Detect which cell encompasses the target text, then output its [X, Y] center coordinate. 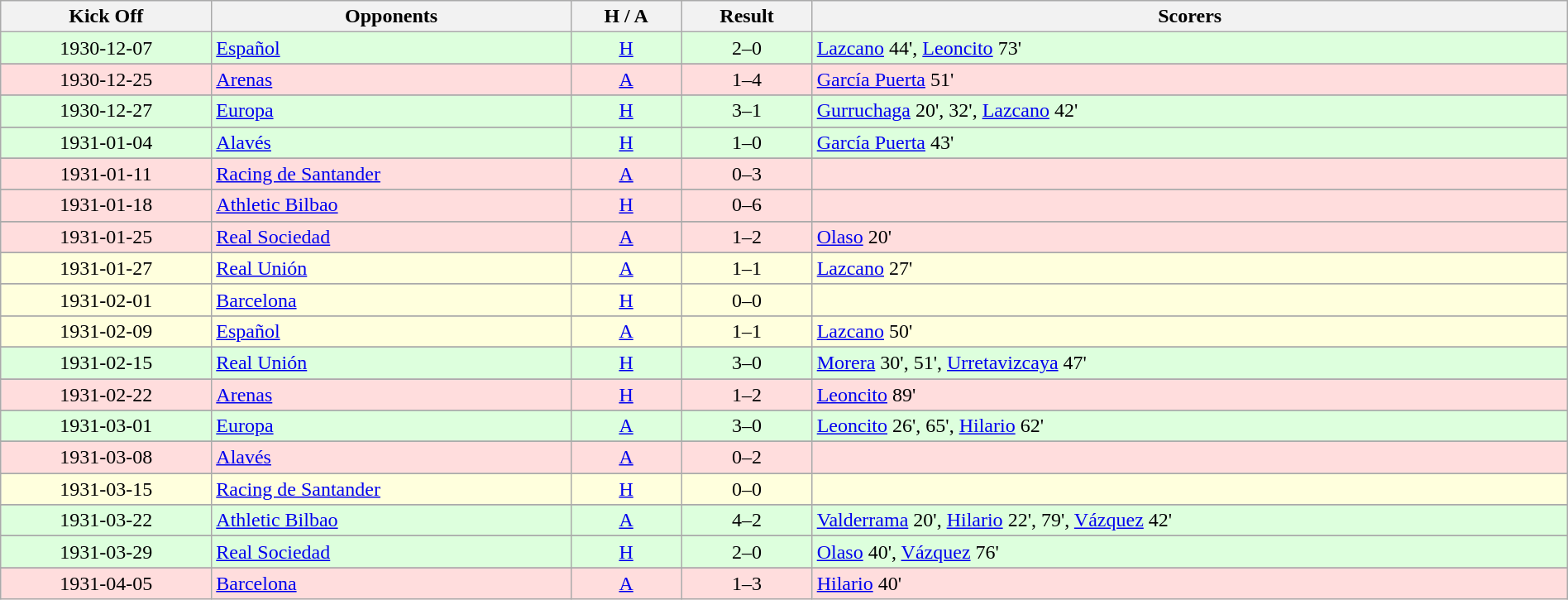
1931-03-15 [106, 489]
Lazcano 44', Leoncito 73' [1189, 48]
Gurruchaga 20', 32', Lazcano 42' [1189, 111]
1931-01-11 [106, 174]
0–6 [747, 205]
0–3 [747, 174]
1931-03-29 [106, 552]
Result [747, 17]
Valderrama 20', Hilario 22', 79', Vázquez 42' [1189, 521]
Kick Off [106, 17]
1931-02-01 [106, 300]
1–3 [747, 583]
García Puerta 51' [1189, 79]
1931-04-05 [106, 583]
Leoncito 26', 65', Hilario 62' [1189, 426]
1931-01-18 [106, 205]
3–1 [747, 111]
1931-01-27 [106, 268]
1930-12-07 [106, 48]
Olaso 40', Vázquez 76' [1189, 552]
1–4 [747, 79]
1930-12-25 [106, 79]
Scorers [1189, 17]
1931-01-04 [106, 142]
Opponents [392, 17]
0–2 [747, 458]
1931-03-01 [106, 426]
1931-02-09 [106, 331]
Lazcano 50' [1189, 331]
Olaso 20' [1189, 237]
1–0 [747, 142]
1930-12-27 [106, 111]
Morera 30', 51', Urretavizcaya 47' [1189, 362]
1931-03-08 [106, 458]
4–2 [747, 521]
García Puerta 43' [1189, 142]
Lazcano 27' [1189, 268]
1931-02-15 [106, 362]
1931-01-25 [106, 237]
1931-02-22 [106, 395]
Hilario 40' [1189, 583]
Leoncito 89' [1189, 395]
H / A [625, 17]
1931-03-22 [106, 521]
